Return the (x, y) coordinate for the center point of the cell that contains the specified text.  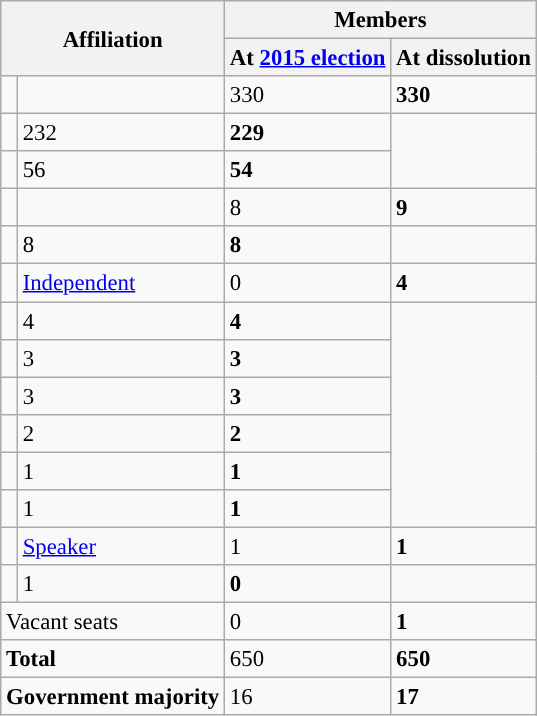
Speaker (120, 546)
16 (308, 697)
54 (308, 170)
Total (113, 659)
56 (120, 170)
229 (308, 133)
Vacant seats (113, 621)
232 (120, 133)
17 (464, 697)
At 2015 election (308, 58)
Government majority (113, 697)
Affiliation (113, 38)
At dissolution (464, 58)
Members (381, 20)
9 (464, 208)
Independent (120, 283)
